Output the [x, y] coordinate of the center of the cell containing the given text.  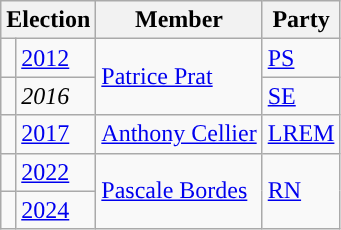
2022 [56, 172]
2017 [56, 134]
Party [301, 20]
Pascale Bordes [179, 191]
Member [179, 20]
LREM [301, 134]
2016 [56, 96]
Patrice Prat [179, 77]
SE [301, 96]
Election [48, 20]
2012 [56, 58]
Anthony Cellier [179, 134]
2024 [56, 210]
PS [301, 58]
RN [301, 191]
